Locate the cell with the specified text and output its (x, y) center coordinate. 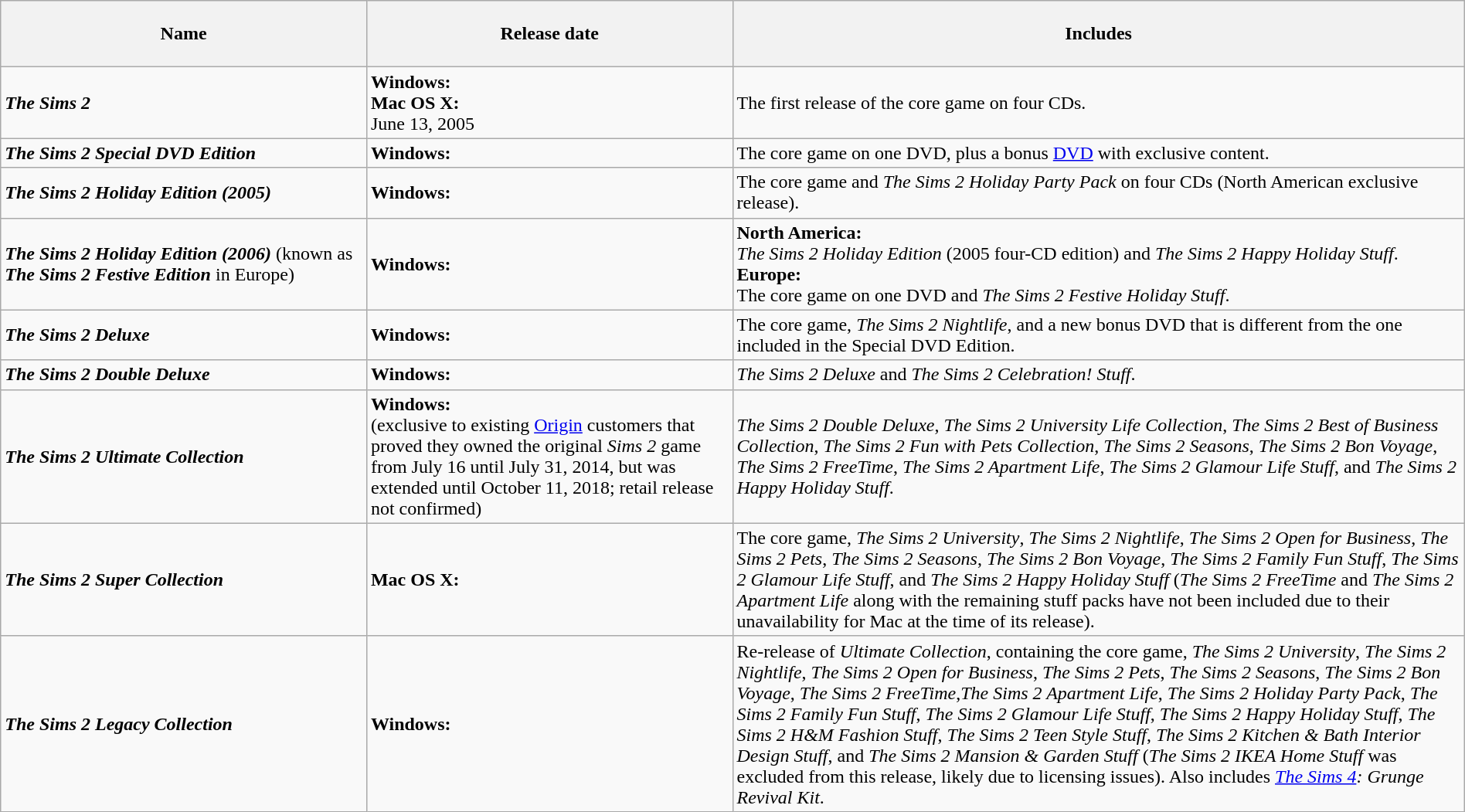
Name (184, 34)
The Sims 2 Ultimate Collection (184, 456)
Windows: Mac OS X:June 13, 2005 (549, 103)
The Sims 2 Super Collection (184, 579)
The Sims 2 (184, 103)
The Sims 2 Legacy Collection (184, 723)
The core game on one DVD, plus a bonus DVD with exclusive content. (1099, 153)
The core game, The Sims 2 Nightlife, and a new bonus DVD that is different from the one included in the Special DVD Edition. (1099, 335)
The first release of the core game on four CDs. (1099, 103)
The Sims 2 Holiday Edition (2006) (known as The Sims 2 Festive Edition in Europe) (184, 264)
The Sims 2 Special DVD Edition (184, 153)
Release date (549, 34)
The Sims 2 Deluxe and The Sims 2 Celebration! Stuff. (1099, 375)
The core game and The Sims 2 Holiday Party Pack on four CDs (North American exclusive release). (1099, 193)
The Sims 2 Deluxe (184, 335)
The Sims 2 Holiday Edition (2005) (184, 193)
Includes (1099, 34)
Mac OS X: (549, 579)
The Sims 2 Double Deluxe (184, 375)
